Locate the cell with the specified text and output its [X, Y] center coordinate. 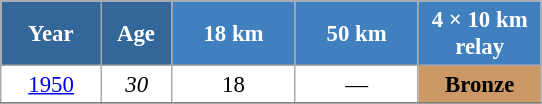
18 [234, 85]
18 km [234, 34]
— [356, 85]
Year [52, 34]
4 × 10 km relay [480, 34]
Bronze [480, 85]
50 km [356, 34]
1950 [52, 85]
Age [136, 34]
30 [136, 85]
